Output the (X, Y) coordinate of the center of the cell containing the given text.  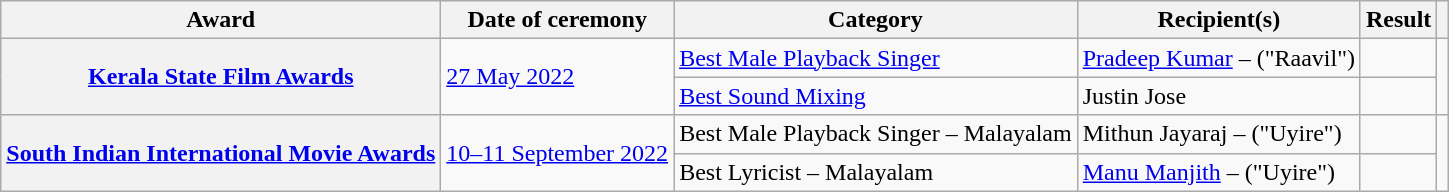
South Indian International Movie Awards (221, 153)
27 May 2022 (558, 77)
Award (221, 20)
Result (1398, 20)
Kerala State Film Awards (221, 77)
Category (876, 20)
Mithun Jayaraj – ("Uyire") (1218, 134)
Best Lyricist – Malayalam (876, 172)
Date of ceremony (558, 20)
Pradeep Kumar – ("Raavil") (1218, 58)
Best Male Playback Singer (876, 58)
Best Sound Mixing (876, 96)
10–11 September 2022 (558, 153)
Best Male Playback Singer – Malayalam (876, 134)
Manu Manjith – ("Uyire") (1218, 172)
Justin Jose (1218, 96)
Recipient(s) (1218, 20)
